Capture the cell that displays the provided text and extract its [X, Y] central coordinate. 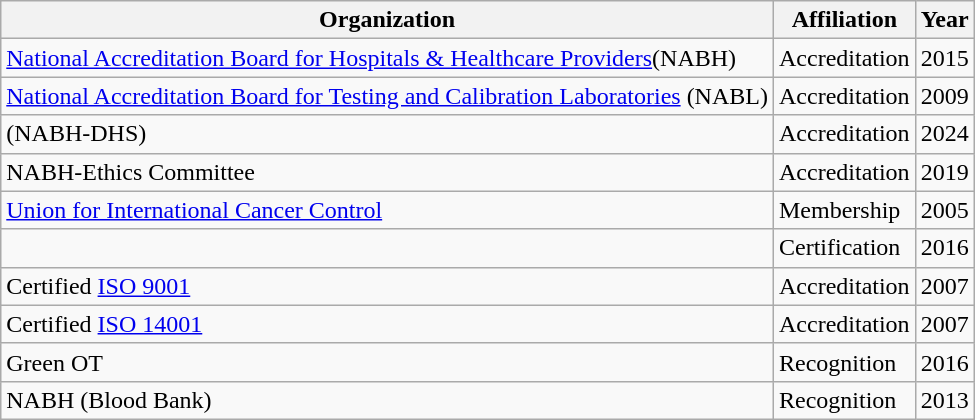
National Accreditation Board for Testing and Calibration Laboratories (NABL) [388, 96]
2024 [944, 134]
Year [944, 20]
Green OT [388, 362]
2013 [944, 400]
2015 [944, 58]
2019 [944, 172]
2009 [944, 96]
Union for International Cancer Control [388, 210]
Affiliation [844, 20]
Organization [388, 20]
NABH-Ethics Committee [388, 172]
Membership [844, 210]
NABH (Blood Bank) [388, 400]
Certification [844, 248]
(NABH-DHS) [388, 134]
Certified ISO 9001 [388, 286]
National Accreditation Board for Hospitals & Healthcare Providers(NABH) [388, 58]
Certified ISO 14001 [388, 324]
2005 [944, 210]
